Provide the (X, Y) coordinate of the cell's center where the given text is located.  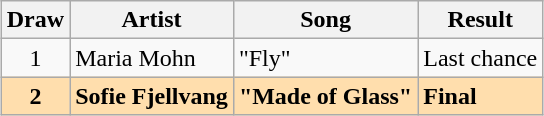
"Fly" (325, 58)
Sofie Fjellvang (152, 96)
2 (35, 96)
Draw (35, 20)
Last chance (480, 58)
Maria Mohn (152, 58)
1 (35, 58)
Result (480, 20)
Final (480, 96)
Song (325, 20)
"Made of Glass" (325, 96)
Artist (152, 20)
